Locate the cell with the specified text and output its [x, y] center coordinate. 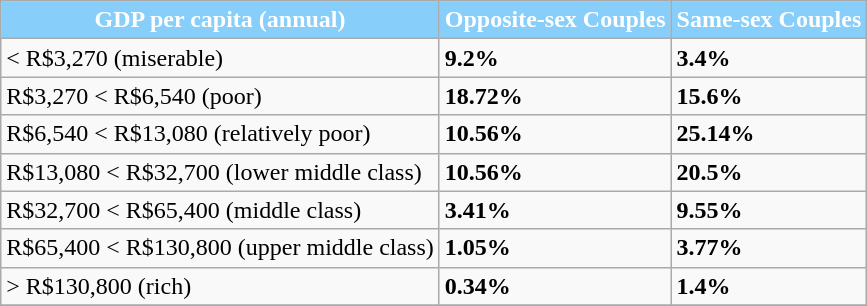
R$32,700 < R$65,400 (middle class) [220, 210]
3.4% [769, 58]
R$65,400 < R$130,800 (upper middle class) [220, 248]
20.5% [769, 172]
9.55% [769, 210]
Opposite-sex Couples [555, 20]
R$3,270 < R$6,540 (poor) [220, 96]
25.14% [769, 134]
0.34% [555, 286]
18.72% [555, 96]
R$6,540 < R$13,080 (relatively poor) [220, 134]
15.6% [769, 96]
> R$130,800 (rich) [220, 286]
3.77% [769, 248]
1.4% [769, 286]
R$13,080 < R$32,700 (lower middle class) [220, 172]
GDP per capita (annual) [220, 20]
Same-sex Couples [769, 20]
1.05% [555, 248]
< R$3,270 (miserable) [220, 58]
3.41% [555, 210]
9.2% [555, 58]
